Return (X, Y) of the center of cell containing provided text 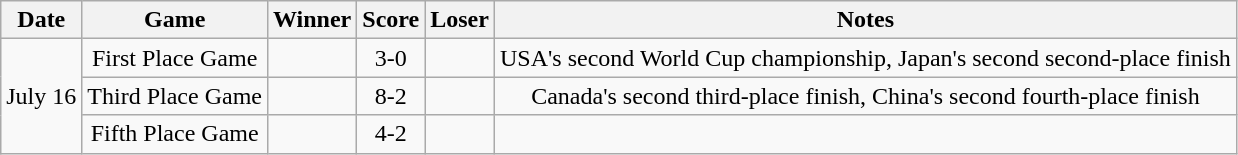
July 16 (42, 96)
Third Place Game (175, 96)
Fifth Place Game (175, 134)
Loser (460, 20)
Game (175, 20)
Date (42, 20)
First Place Game (175, 58)
Canada's second third-place finish, China's second fourth-place finish (865, 96)
3-0 (391, 58)
8-2 (391, 96)
Notes (865, 20)
Winner (312, 20)
USA's second World Cup championship, Japan's second second-place finish (865, 58)
4-2 (391, 134)
Score (391, 20)
